Return the [x, y] coordinate for the center point of the cell that contains the specified text.  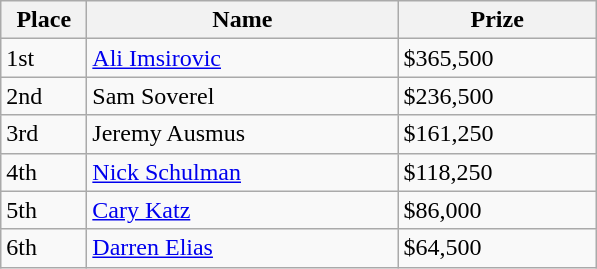
Cary Katz [242, 210]
1st [44, 58]
$64,500 [498, 248]
2nd [44, 96]
Place [44, 20]
Prize [498, 20]
$236,500 [498, 96]
Jeremy Ausmus [242, 134]
5th [44, 210]
$118,250 [498, 172]
Ali Imsirovic [242, 58]
Darren Elias [242, 248]
$161,250 [498, 134]
$86,000 [498, 210]
$365,500 [498, 58]
Nick Schulman [242, 172]
3rd [44, 134]
Sam Soverel [242, 96]
Name [242, 20]
6th [44, 248]
4th [44, 172]
